Search for the cell housing the specified text and yield its (x, y) center coordinate. 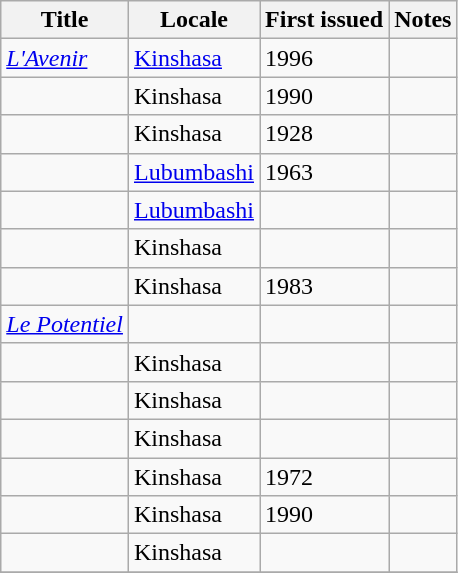
1972 (324, 477)
1983 (324, 286)
1996 (324, 58)
Le Potentiel (65, 324)
Locale (194, 20)
1963 (324, 172)
L'Avenir (65, 58)
First issued (324, 20)
Notes (423, 20)
Title (65, 20)
1928 (324, 134)
